Capture the cell that displays the provided text and extract its (x, y) central coordinate. 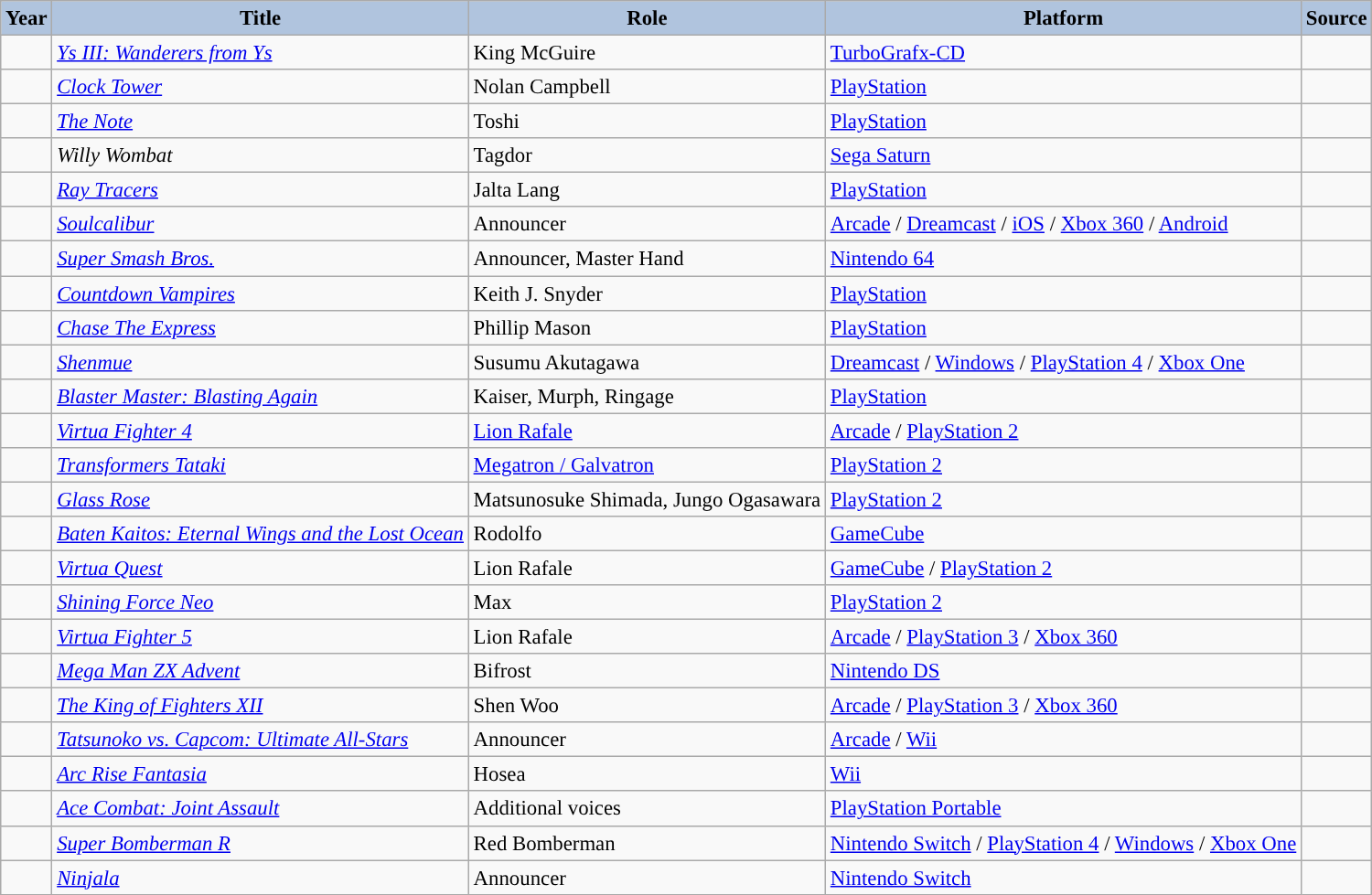
Shenmue (260, 362)
Ys III: Wanderers from Ys (260, 53)
Matsunosuke Shimada, Jungo Ogasawara (647, 499)
The Note (260, 122)
Blaster Master: Blasting Again (260, 396)
Transformers Tataki (260, 465)
Arcade / PlayStation 2 (1064, 431)
Super Bomberman R (260, 843)
Susumu Akutagawa (647, 362)
Mega Man ZX Advent (260, 671)
Toshi (647, 122)
Shen Woo (647, 706)
PlayStation Portable (1064, 809)
Bifrost (647, 671)
Platform (1064, 18)
Virtua Fighter 4 (260, 431)
Virtua Quest (260, 568)
Glass Rose (260, 499)
Arcade / Dreamcast / iOS / Xbox 360 / Android (1064, 224)
Announcer, Master Hand (647, 259)
Hosea (647, 774)
Nintendo Switch / PlayStation 4 / Windows / Xbox One (1064, 843)
Arcade / Wii (1064, 740)
Ace Combat: Joint Assault (260, 809)
Baten Kaitos: Eternal Wings and the Lost Ocean (260, 534)
Title (260, 18)
Keith J. Snyder (647, 293)
Tatsunoko vs. Capcom: Ultimate All-Stars (260, 740)
Jalta Lang (647, 190)
Rodolfo (647, 534)
TurboGrafx-CD (1064, 53)
Wii (1064, 774)
Tagdor (647, 155)
GameCube (1064, 534)
Sega Saturn (1064, 155)
Kaiser, Murph, Ringage (647, 396)
Nintendo Switch (1064, 878)
Shining Force Neo (260, 602)
The King of Fighters XII (260, 706)
Arc Rise Fantasia (260, 774)
Megatron / Galvatron (647, 465)
Virtua Fighter 5 (260, 637)
Additional voices (647, 809)
Red Bomberman (647, 843)
Phillip Mason (647, 327)
Ninjala (260, 878)
Soulcalibur (260, 224)
Year (27, 18)
Nintendo 64 (1064, 259)
Super Smash Bros. (260, 259)
Role (647, 18)
Willy Wombat (260, 155)
Max (647, 602)
Dreamcast / Windows / PlayStation 4 / Xbox One (1064, 362)
Ray Tracers (260, 190)
Countdown Vampires (260, 293)
GameCube / PlayStation 2 (1064, 568)
King McGuire (647, 53)
Source (1337, 18)
Nintendo DS (1064, 671)
Clock Tower (260, 87)
Chase The Express (260, 327)
Nolan Campbell (647, 87)
